Return [X, Y] of the center of cell containing provided text 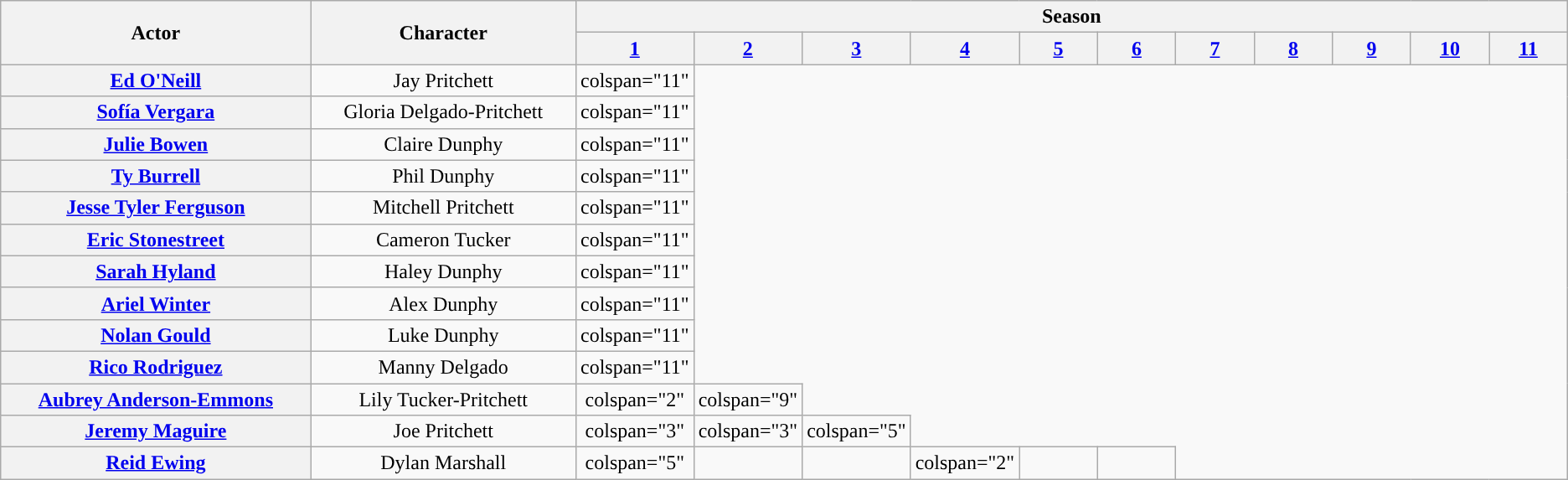
1 [635, 49]
Jeremy Maguire [156, 431]
Luke Dunphy [443, 335]
Mitchell Pritchett [443, 208]
Ariel Winter [156, 303]
Nolan Gould [156, 335]
11 [1529, 49]
Manny Delgado [443, 367]
9 [1372, 49]
10 [1450, 49]
Ty Burrell [156, 176]
Haley Dunphy [443, 271]
Gloria Delgado-Pritchett [443, 112]
Rico Rodriguez [156, 367]
4 [965, 49]
5 [1059, 49]
Sarah Hyland [156, 271]
6 [1137, 49]
Ed O'Neill [156, 80]
Phil Dunphy [443, 176]
Alex Dunphy [443, 303]
Claire Dunphy [443, 144]
8 [1293, 49]
3 [857, 49]
2 [748, 49]
Character [443, 33]
Eric Stonestreet [156, 240]
Julie Bowen [156, 144]
Lily Tucker-Pritchett [443, 400]
Aubrey Anderson-Emmons [156, 400]
colspan="9" [748, 400]
7 [1215, 49]
Dylan Marshall [443, 463]
Cameron Tucker [443, 240]
Actor [156, 33]
Sofía Vergara [156, 112]
Joe Pritchett [443, 431]
Reid Ewing [156, 463]
Jesse Tyler Ferguson [156, 208]
Jay Pritchett [443, 80]
Season [1071, 17]
